Scan for the cell matching the given text and deliver its [X, Y] coordinate at center. 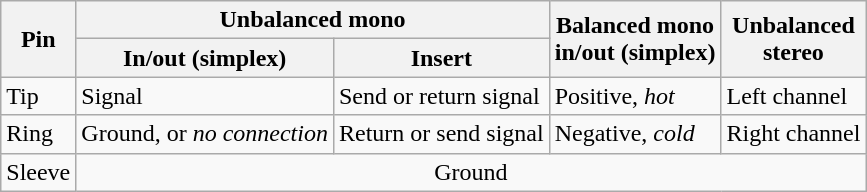
In/out (simplex) [205, 58]
Return or send signal [441, 134]
Tip [38, 96]
Balanced mono in/out (simplex) [635, 39]
Insert [441, 58]
Send or return signal [441, 96]
Left channel [794, 96]
Signal [205, 96]
Ground [471, 172]
Ground, or no connection [205, 134]
Sleeve [38, 172]
Ring [38, 134]
Positive, hot [635, 96]
Unbalanced stereo [794, 39]
Unbalanced mono [312, 20]
Right channel [794, 134]
Pin [38, 39]
Negative, cold [635, 134]
